Return the [X, Y] coordinate for the center point of the cell that contains the specified text.  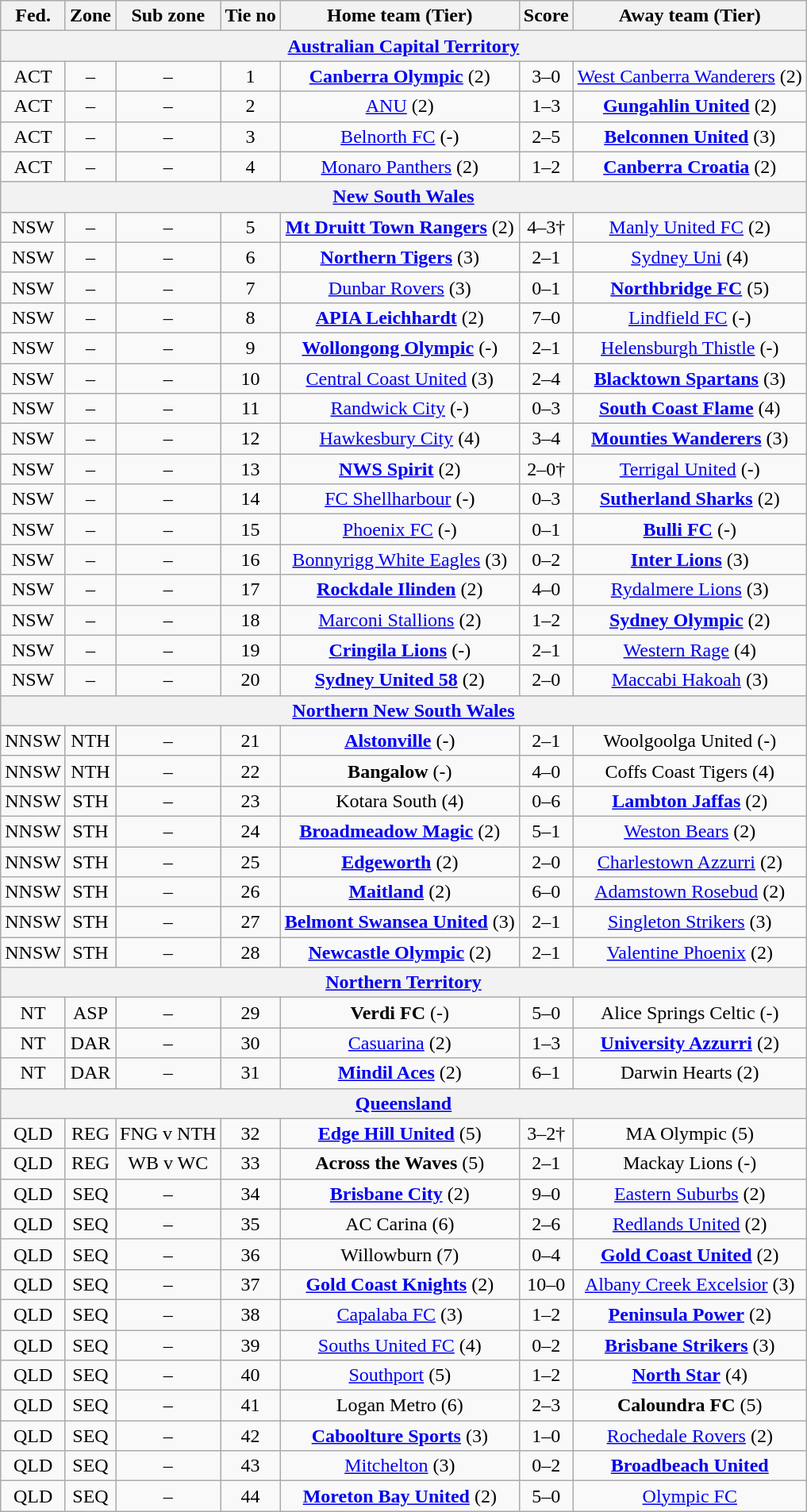
Bonnyrigg White Eagles (3) [400, 560]
13 [251, 469]
Zone [90, 16]
Coffs Coast Tigers (4) [690, 771]
33 [251, 1164]
Away team (Tier) [690, 16]
Charlestown Azzurri (2) [690, 861]
41 [251, 1406]
Gold Coast Knights (2) [400, 1284]
Broadmeadow Magic (2) [400, 831]
26 [251, 892]
21 [251, 741]
Capalaba FC (3) [400, 1314]
0–4 [546, 1254]
Rockdale Ilinden (2) [400, 590]
4 [251, 167]
Cringila Lions (-) [400, 650]
2–5 [546, 137]
10–0 [546, 1284]
Lambton Jaffas (2) [690, 801]
31 [251, 1073]
Northern Territory [404, 983]
Albany Creek Excelsior (3) [690, 1284]
Mt Druitt Town Rangers (2) [400, 227]
Maccabi Hakoah (3) [690, 680]
Adamstown Rosebud (2) [690, 892]
South Coast Flame (4) [690, 409]
Singleton Strikers (3) [690, 922]
Olympic FC [690, 1496]
Willowburn (7) [400, 1254]
17 [251, 590]
Belmont Swansea United (3) [400, 922]
2–3 [546, 1406]
Northern New South Wales [404, 710]
Mindil Aces (2) [400, 1073]
Manly United FC (2) [690, 227]
44 [251, 1496]
3–4 [546, 439]
9 [251, 348]
14 [251, 499]
22 [251, 771]
Edgeworth (2) [400, 861]
19 [251, 650]
Canberra Olympic (2) [400, 76]
Dunbar Rovers (3) [400, 287]
Inter Lions (3) [690, 560]
North Star (4) [690, 1375]
Wollongong Olympic (-) [400, 348]
Queensland [404, 1103]
Canberra Croatia (2) [690, 167]
Sydney United 58 (2) [400, 680]
12 [251, 439]
Casuarina (2) [400, 1043]
Peninsula Power (2) [690, 1314]
39 [251, 1345]
3 [251, 137]
FC Shellharbour (-) [400, 499]
Phoenix FC (-) [400, 529]
30 [251, 1043]
Belconnen United (3) [690, 137]
Woolgoolga United (-) [690, 741]
3–2† [546, 1133]
Verdi FC (-) [400, 1013]
New South Wales [404, 197]
35 [251, 1224]
Bangalow (-) [400, 771]
6–1 [546, 1073]
5 [251, 227]
36 [251, 1254]
Central Coast United (3) [400, 379]
Fed. [33, 16]
Maitland (2) [400, 892]
24 [251, 831]
FNG v NTH [168, 1133]
Blacktown Spartans (3) [690, 379]
Belnorth FC (-) [400, 137]
Caboolture Sports (3) [400, 1436]
1 [251, 76]
Gold Coast United (2) [690, 1254]
Brisbane Strikers (3) [690, 1345]
18 [251, 620]
Sydney Olympic (2) [690, 620]
6–0 [546, 892]
2–4 [546, 379]
23 [251, 801]
9–0 [546, 1194]
Newcastle Olympic (2) [400, 952]
Edge Hill United (5) [400, 1133]
32 [251, 1133]
40 [251, 1375]
Monaro Panthers (2) [400, 167]
Terrigal United (-) [690, 469]
Bulli FC (-) [690, 529]
AC Carina (6) [400, 1224]
Helensburgh Thistle (-) [690, 348]
16 [251, 560]
APIA Leichhardt (2) [400, 317]
Lindfield FC (-) [690, 317]
University Azzurri (2) [690, 1043]
Sutherland Sharks (2) [690, 499]
WB v WC [168, 1164]
6 [251, 257]
27 [251, 922]
Rydalmere Lions (3) [690, 590]
10 [251, 379]
3–0 [546, 76]
Valentine Phoenix (2) [690, 952]
Caloundra FC (5) [690, 1406]
Kotara South (4) [400, 801]
8 [251, 317]
Western Rage (4) [690, 650]
Mitchelton (3) [400, 1466]
4–3† [546, 227]
5–1 [546, 831]
MA Olympic (5) [690, 1133]
Southport (5) [400, 1375]
2–6 [546, 1224]
ASP [90, 1013]
38 [251, 1314]
Score [546, 16]
Logan Metro (6) [400, 1406]
Brisbane City (2) [400, 1194]
NWS Spirit (2) [400, 469]
Alice Springs Celtic (-) [690, 1013]
43 [251, 1466]
25 [251, 861]
Hawkesbury City (4) [400, 439]
ANU (2) [400, 106]
Mackay Lions (-) [690, 1164]
Mounties Wanderers (3) [690, 439]
7–0 [546, 317]
Darwin Hearts (2) [690, 1073]
Across the Waves (5) [400, 1164]
11 [251, 409]
2–0† [546, 469]
29 [251, 1013]
Moreton Bay United (2) [400, 1496]
20 [251, 680]
Sub zone [168, 16]
Redlands United (2) [690, 1224]
15 [251, 529]
Weston Bears (2) [690, 831]
34 [251, 1194]
28 [251, 952]
Marconi Stallions (2) [400, 620]
Northern Tigers (3) [400, 257]
Gungahlin United (2) [690, 106]
1–0 [546, 1436]
Randwick City (-) [400, 409]
Northbridge FC (5) [690, 287]
7 [251, 287]
Tie no [251, 16]
37 [251, 1284]
42 [251, 1436]
Home team (Tier) [400, 16]
Sydney Uni (4) [690, 257]
West Canberra Wanderers (2) [690, 76]
0–6 [546, 801]
Broadbeach United [690, 1466]
Eastern Suburbs (2) [690, 1194]
Alstonville (-) [400, 741]
2 [251, 106]
Rochedale Rovers (2) [690, 1436]
Souths United FC (4) [400, 1345]
Australian Capital Territory [404, 46]
